Capture the cell that displays the provided text and extract its (x, y) central coordinate. 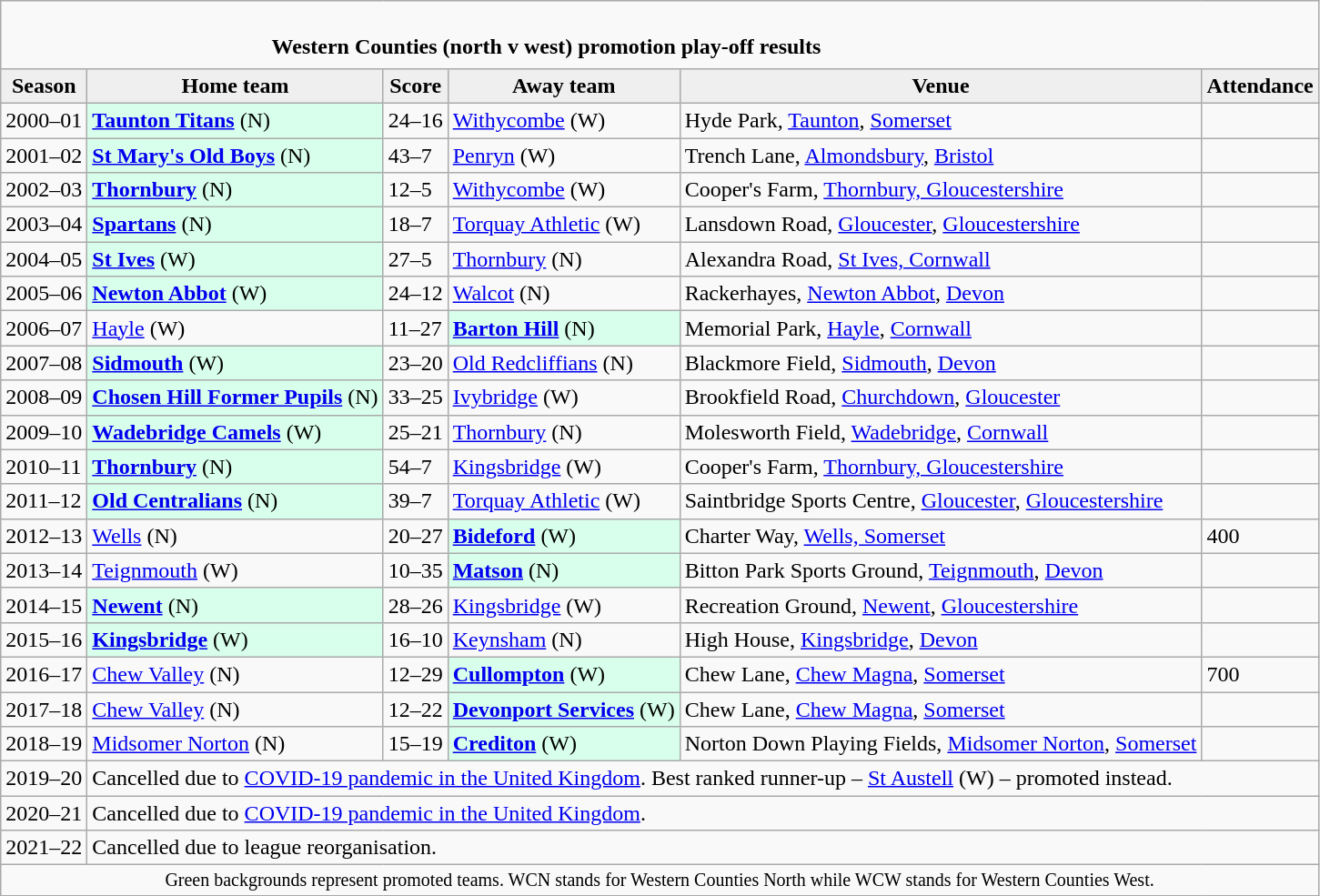
12–22 (415, 709)
Bitton Park Sports Ground, Teignmouth, Devon (941, 570)
Hyde Park, Taunton, Somerset (941, 120)
Molesworth Field, Wadebridge, Cornwall (941, 432)
Venue (941, 86)
39–7 (415, 501)
Rackerhayes, Newton Abbot, Devon (941, 294)
Sidmouth (W) (235, 363)
2004–05 (44, 259)
2008–09 (44, 398)
2013–14 (44, 570)
2005–06 (44, 294)
11–27 (415, 328)
Cancelled due to COVID-19 pandemic in the United Kingdom. (703, 813)
Ivybridge (W) (564, 398)
Away team (564, 86)
43–7 (415, 156)
Norton Down Playing Fields, Midsomer Norton, Somerset (941, 744)
High House, Kingsbridge, Devon (941, 639)
28–26 (415, 605)
2021–22 (44, 848)
Old Redcliffians (N) (564, 363)
2012–13 (44, 536)
2001–02 (44, 156)
2015–16 (44, 639)
24–16 (415, 120)
Season (44, 86)
2002–03 (44, 190)
Crediton (W) (564, 744)
2006–07 (44, 328)
Alexandra Road, St Ives, Cornwall (941, 259)
2007–08 (44, 363)
12–29 (415, 674)
Newton Abbot (W) (235, 294)
Blackmore Field, Sidmouth, Devon (941, 363)
700 (1260, 674)
Recreation Ground, Newent, Gloucestershire (941, 605)
2016–17 (44, 674)
Memorial Park, Hayle, Cornwall (941, 328)
2017–18 (44, 709)
Matson (N) (564, 570)
16–10 (415, 639)
24–12 (415, 294)
Attendance (1260, 86)
2011–12 (44, 501)
25–21 (415, 432)
2000–01 (44, 120)
St Ives (W) (235, 259)
33–25 (415, 398)
Midsomer Norton (N) (235, 744)
Cullompton (W) (564, 674)
Score (415, 86)
2014–15 (44, 605)
2018–19 (44, 744)
18–7 (415, 225)
Green backgrounds represent promoted teams. WCN stands for Western Counties North while WCW stands for Western Counties West. (660, 881)
Home team (235, 86)
Cancelled due to COVID-19 pandemic in the United Kingdom. Best ranked runner-up – St Austell (W) – promoted instead. (703, 779)
Hayle (W) (235, 328)
Newent (N) (235, 605)
2020–21 (44, 813)
Taunton Titans (N) (235, 120)
Walcot (N) (564, 294)
Brookfield Road, Churchdown, Gloucester (941, 398)
Bideford (W) (564, 536)
2019–20 (44, 779)
St Mary's Old Boys (N) (235, 156)
23–20 (415, 363)
Cancelled due to league reorganisation. (703, 848)
Devonport Services (W) (564, 709)
2003–04 (44, 225)
400 (1260, 536)
27–5 (415, 259)
20–27 (415, 536)
Barton Hill (N) (564, 328)
Old Centralians (N) (235, 501)
Chosen Hill Former Pupils (N) (235, 398)
Wadebridge Camels (W) (235, 432)
2010–11 (44, 467)
Spartans (N) (235, 225)
12–5 (415, 190)
15–19 (415, 744)
Wells (N) (235, 536)
Lansdown Road, Gloucester, Gloucestershire (941, 225)
10–35 (415, 570)
Charter Way, Wells, Somerset (941, 536)
Keynsham (N) (564, 639)
54–7 (415, 467)
Trench Lane, Almondsbury, Bristol (941, 156)
Penryn (W) (564, 156)
Saintbridge Sports Centre, Gloucester, Gloucestershire (941, 501)
2009–10 (44, 432)
Teignmouth (W) (235, 570)
